Find where the given text appears and provide that cell's center as (X, Y) coordinate. 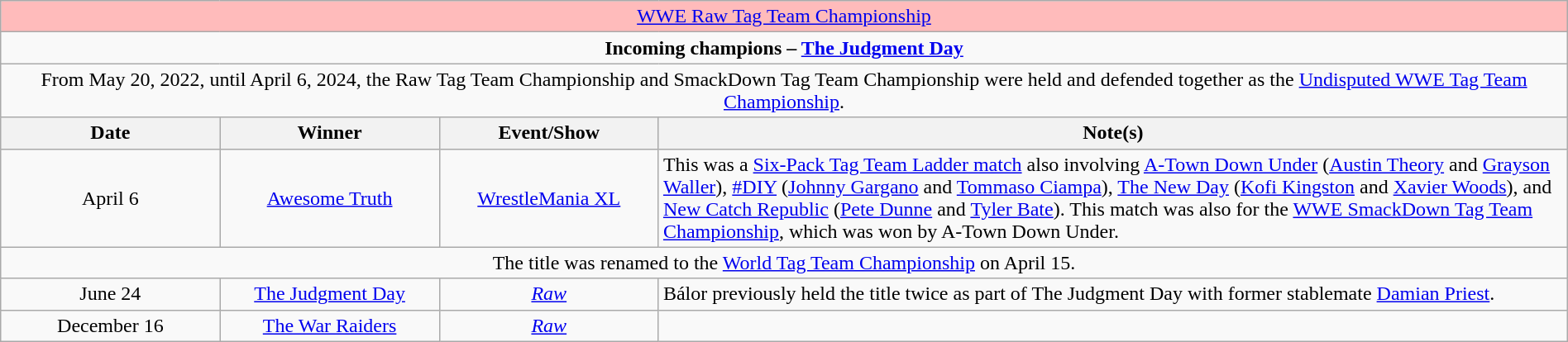
WrestleMania XL (549, 198)
The Judgment Day (329, 294)
Note(s) (1113, 133)
The War Raiders (329, 325)
Incoming champions – The Judgment Day (784, 48)
Awesome Truth (329, 198)
Date (111, 133)
The title was renamed to the World Tag Team Championship on April 15. (784, 263)
Winner (329, 133)
December 16 (111, 325)
June 24 (111, 294)
April 6 (111, 198)
WWE Raw Tag Team Championship (784, 17)
Event/Show (549, 133)
Bálor previously held the title twice as part of The Judgment Day with former stablemate Damian Priest. (1113, 294)
